Return the (X, Y) coordinate for the center point of the cell that contains the specified text.  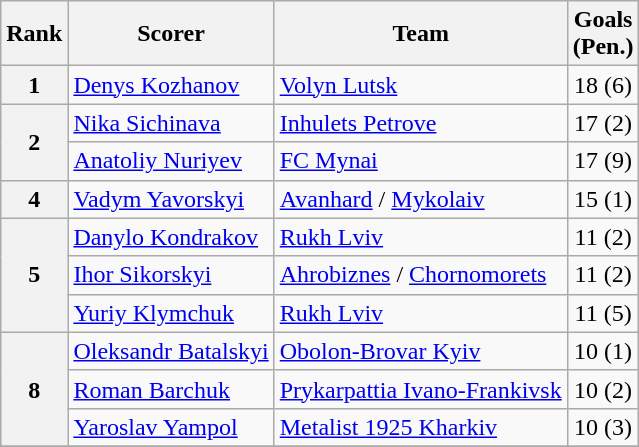
Avanhard / Mykolaiv (420, 199)
10 (2) (603, 389)
Vadym Yavorskyi (171, 199)
Danylo Kondrakov (171, 237)
2 (34, 142)
15 (1) (603, 199)
11 (5) (603, 313)
Roman Barchuk (171, 389)
Oleksandr Batalskyi (171, 351)
Ahrobiznes / Chornomorets (420, 275)
Yuriy Klymchuk (171, 313)
Nika Sichinava (171, 123)
Inhulets Petrove (420, 123)
Denys Kozhanov (171, 85)
Team (420, 34)
Ihor Sikorskyi (171, 275)
8 (34, 389)
Metalist 1925 Kharkiv (420, 427)
17 (2) (603, 123)
5 (34, 275)
10 (1) (603, 351)
Obolon-Brovar Kyiv (420, 351)
Scorer (171, 34)
Yaroslav Yampol (171, 427)
Rank (34, 34)
FC Mynai (420, 161)
Volyn Lutsk (420, 85)
1 (34, 85)
Anatoliy Nuriyev (171, 161)
Prykarpattia Ivano-Frankivsk (420, 389)
17 (9) (603, 161)
4 (34, 199)
10 (3) (603, 427)
Goals(Pen.) (603, 34)
18 (6) (603, 85)
